Identify which cell holds the provided text, then report its (X, Y) central coordinate. 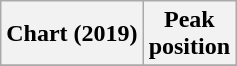
Peakposition (189, 34)
Chart (2019) (72, 34)
